Detect which cell encompasses the target text, then output its (X, Y) center coordinate. 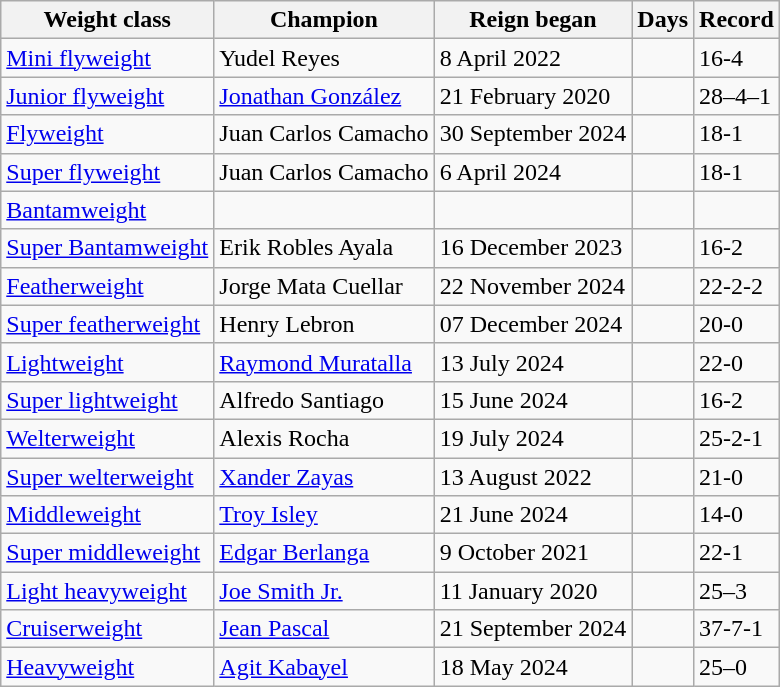
22-0 (737, 362)
Super Bantamweight (108, 248)
Mini flyweight (108, 58)
Xander Zayas (324, 477)
07 December 2024 (533, 324)
Super flyweight (108, 172)
Featherweight (108, 286)
6 April 2024 (533, 172)
21 September 2024 (533, 629)
16-4 (737, 58)
Alexis Rocha (324, 438)
21-0 (737, 477)
Alfredo Santiago (324, 400)
Super middleweight (108, 553)
Bantamweight (108, 210)
Super featherweight (108, 324)
22-1 (737, 553)
Super welterweight (108, 477)
Middleweight (108, 515)
14-0 (737, 515)
Heavyweight (108, 667)
13 July 2024 (533, 362)
Welterweight (108, 438)
Joe Smith Jr. (324, 591)
25–3 (737, 591)
20-0 (737, 324)
Raymond Muratalla (324, 362)
25-2-1 (737, 438)
19 July 2024 (533, 438)
Days (663, 20)
Jonathan González (324, 96)
15 June 2024 (533, 400)
8 April 2022 (533, 58)
13 August 2022 (533, 477)
37-7-1 (737, 629)
21 June 2024 (533, 515)
22 November 2024 (533, 286)
Yudel Reyes (324, 58)
18 May 2024 (533, 667)
Henry Lebron (324, 324)
Reign began (533, 20)
28–4–1 (737, 96)
Edgar Berlanga (324, 553)
11 January 2020 (533, 591)
Super lightweight (108, 400)
9 October 2021 (533, 553)
30 September 2024 (533, 134)
Jean Pascal (324, 629)
Cruiserweight (108, 629)
22-2-2 (737, 286)
16 December 2023 (533, 248)
Lightweight (108, 362)
Record (737, 20)
Troy Isley (324, 515)
21 February 2020 (533, 96)
Weight class (108, 20)
Junior flyweight (108, 96)
25–0 (737, 667)
Erik Robles Ayala (324, 248)
Flyweight (108, 134)
Light heavyweight (108, 591)
Jorge Mata Cuellar (324, 286)
Champion (324, 20)
Agit Kabayel (324, 667)
